Return (X, Y) of the center of cell containing provided text 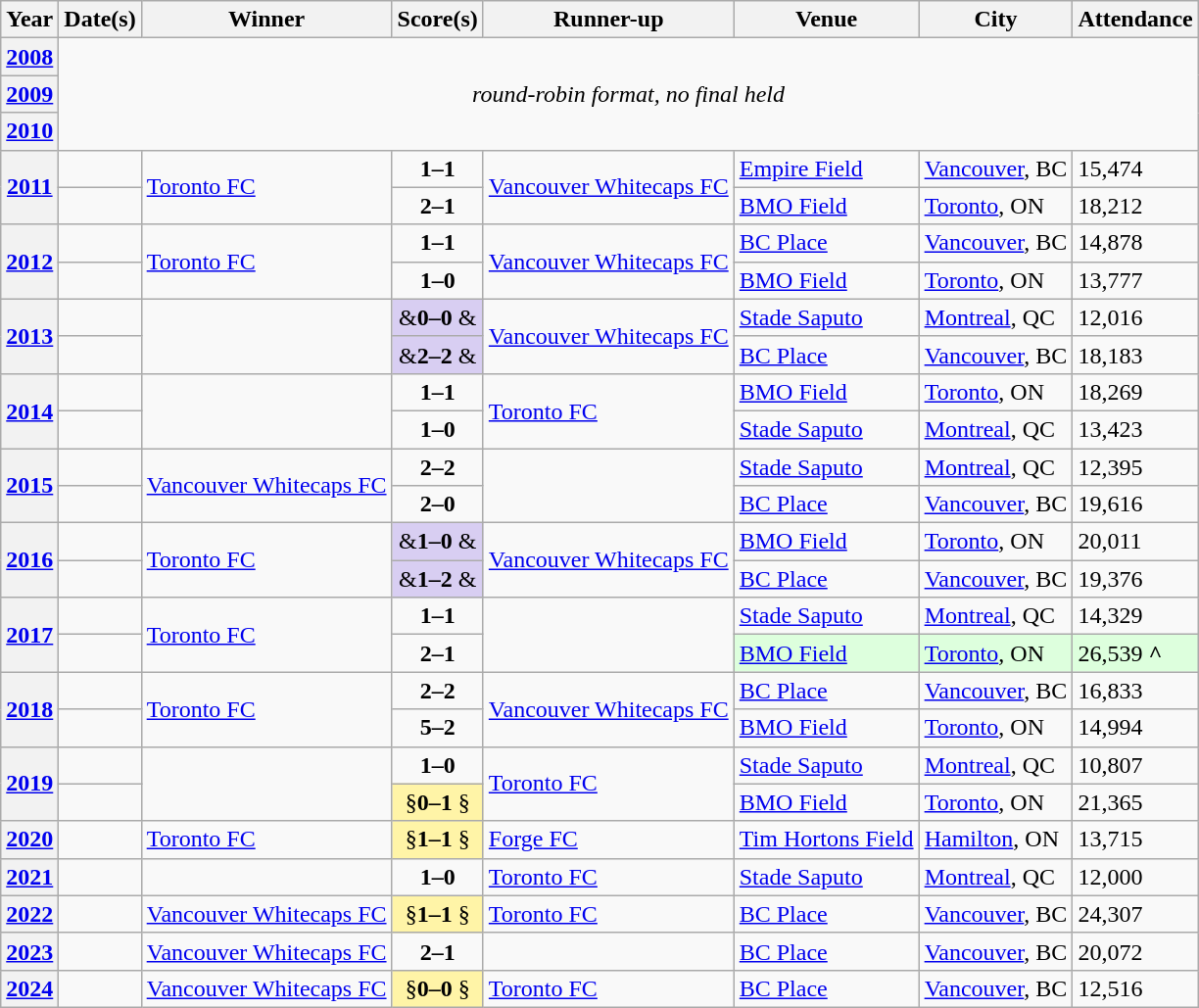
Year (29, 20)
20,011 (1135, 542)
14,878 (1135, 243)
Winner (266, 20)
&1–2 & (437, 579)
Attendance (1135, 20)
2010 (29, 131)
2020 (29, 840)
20,072 (1135, 951)
Hamilton, ON (995, 840)
Date(s) (100, 20)
Venue (827, 20)
Score(s) (437, 20)
24,307 (1135, 914)
13,423 (1135, 429)
2022 (29, 914)
2–0 (437, 504)
Forge FC (608, 840)
Tim Hortons Field (827, 840)
Runner-up (608, 20)
2018 (29, 709)
Empire Field (827, 168)
26,539 ^ (1135, 653)
2014 (29, 410)
2008 (29, 57)
2009 (29, 94)
18,212 (1135, 206)
2023 (29, 951)
§0–1 § (437, 802)
2024 (29, 988)
2019 (29, 784)
&0–0 & (437, 317)
&2–2 & (437, 355)
2013 (29, 336)
2016 (29, 560)
14,994 (1135, 728)
2011 (29, 187)
12,395 (1135, 467)
13,777 (1135, 280)
14,329 (1135, 616)
round-robin format, no final held (629, 94)
2015 (29, 486)
19,376 (1135, 579)
18,183 (1135, 355)
10,807 (1135, 765)
16,833 (1135, 691)
21,365 (1135, 802)
12,016 (1135, 317)
19,616 (1135, 504)
13,715 (1135, 840)
2017 (29, 635)
2021 (29, 877)
2012 (29, 262)
12,000 (1135, 877)
15,474 (1135, 168)
12,516 (1135, 988)
18,269 (1135, 392)
§0–0 § (437, 988)
City (995, 20)
5–2 (437, 728)
&1–0 & (437, 542)
